Identify which cell holds the provided text, then report its (x, y) central coordinate. 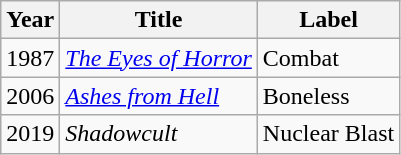
Boneless (328, 96)
Ashes from Hell (159, 96)
2019 (30, 134)
Label (328, 20)
Title (159, 20)
Year (30, 20)
1987 (30, 58)
The Eyes of Horror (159, 58)
Combat (328, 58)
Nuclear Blast (328, 134)
2006 (30, 96)
Shadowcult (159, 134)
